Determine the (X, Y) coordinate at the center of the cell enclosing the given text.  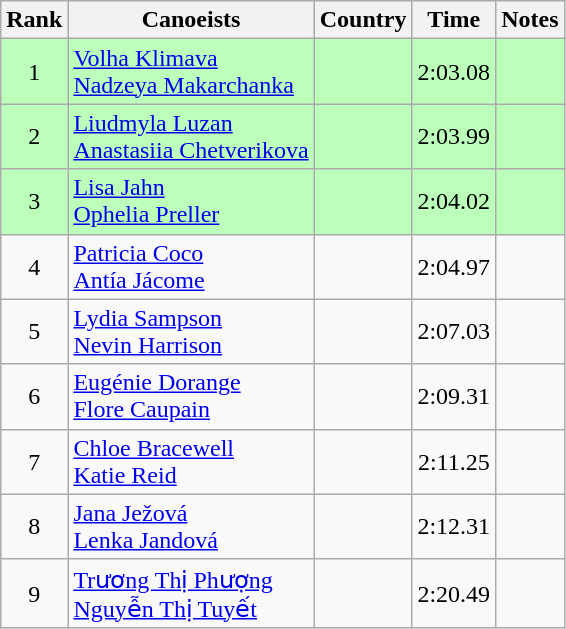
5 (34, 332)
4 (34, 266)
2:20.49 (454, 593)
2:03.08 (454, 72)
Lydia SampsonNevin Harrison (191, 332)
6 (34, 396)
Notes (530, 20)
Time (454, 20)
Lisa JahnOphelia Preller (191, 202)
Eugénie DorangeFlore Caupain (191, 396)
8 (34, 526)
2:12.31 (454, 526)
Rank (34, 20)
Chloe BracewellKatie Reid (191, 462)
2:07.03 (454, 332)
Canoeists (191, 20)
2:04.97 (454, 266)
Trương Thị PhượngNguyễn Thị Tuyết (191, 593)
1 (34, 72)
2 (34, 136)
Liudmyla LuzanAnastasiia Chetverikova (191, 136)
Country (363, 20)
2:04.02 (454, 202)
Volha KlimavaNadzeya Makarchanka (191, 72)
2:09.31 (454, 396)
2:11.25 (454, 462)
Patricia CocoAntía Jácome (191, 266)
Jana JežováLenka Jandová (191, 526)
3 (34, 202)
9 (34, 593)
7 (34, 462)
2:03.99 (454, 136)
